Determine the (X, Y) coordinate at the center of the cell enclosing the given text.  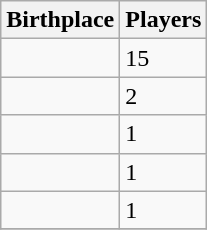
2 (164, 96)
Players (164, 20)
Birthplace (60, 20)
15 (164, 58)
